Return the [X, Y] coordinate for the center point of the cell that contains the specified text.  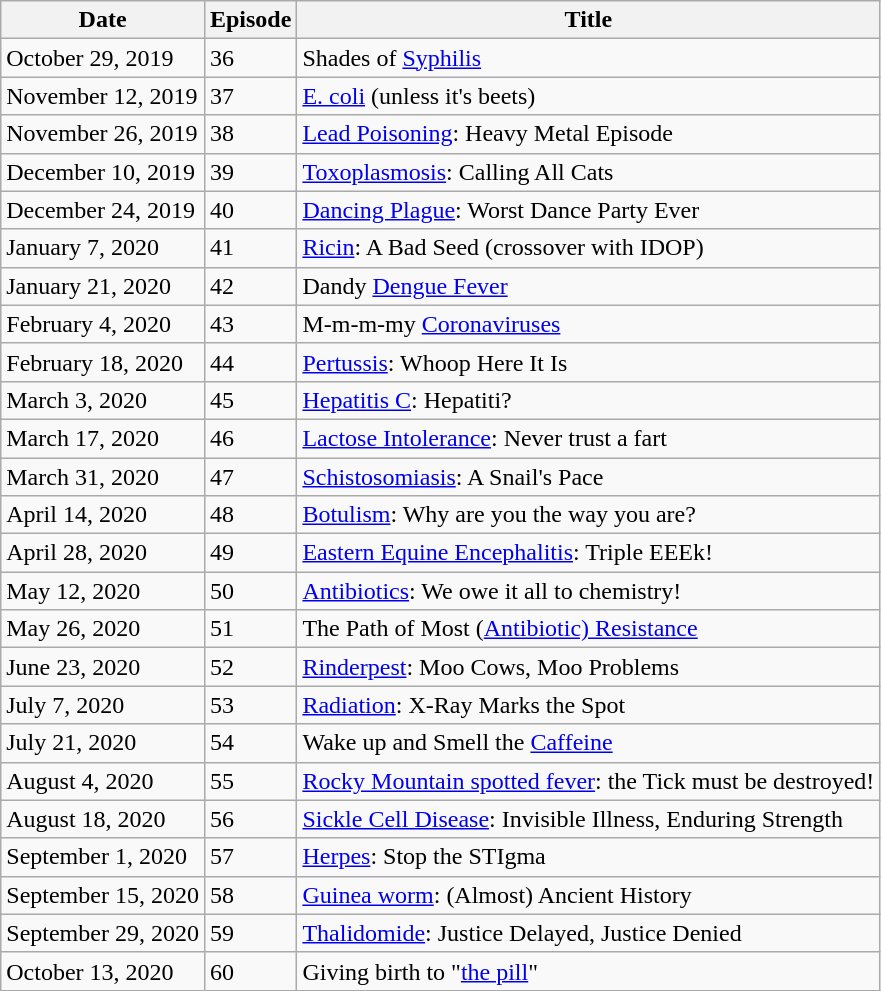
May 26, 2020 [103, 629]
Hepatitis C: Hepatiti? [588, 400]
38 [250, 134]
Herpes: Stop the STIgma [588, 857]
59 [250, 933]
August 18, 2020 [103, 819]
December 24, 2019 [103, 210]
Schistosomiasis: A Snail's Pace [588, 477]
Toxoplasmosis: Calling All Cats [588, 172]
Wake up and Smell the Caffeine [588, 743]
May 12, 2020 [103, 591]
Antibiotics: We owe it all to chemistry! [588, 591]
June 23, 2020 [103, 667]
48 [250, 515]
54 [250, 743]
E. coli (unless it's beets) [588, 96]
July 21, 2020 [103, 743]
March 31, 2020 [103, 477]
49 [250, 553]
Rocky Mountain spotted fever: the Tick must be destroyed! [588, 781]
Sickle Cell Disease: Invisible Illness, Enduring Strength [588, 819]
Ricin: A Bad Seed (crossover with IDOP) [588, 248]
Dancing Plague: Worst Dance Party Ever [588, 210]
Rinderpest: Moo Cows, Moo Problems [588, 667]
50 [250, 591]
October 29, 2019 [103, 58]
M-m-m-my Coronaviruses [588, 324]
March 17, 2020 [103, 438]
September 15, 2020 [103, 895]
44 [250, 362]
39 [250, 172]
September 1, 2020 [103, 857]
February 18, 2020 [103, 362]
October 13, 2020 [103, 971]
Giving birth to "the pill" [588, 971]
55 [250, 781]
Thalidomide: Justice Delayed, Justice Denied [588, 933]
Title [588, 20]
Lactose Intolerance: Never trust a fart [588, 438]
Eastern Equine Encephalitis: Triple EEEk! [588, 553]
Dandy Dengue Fever [588, 286]
November 26, 2019 [103, 134]
37 [250, 96]
36 [250, 58]
April 14, 2020 [103, 515]
47 [250, 477]
42 [250, 286]
52 [250, 667]
53 [250, 705]
Radiation: X-Ray Marks the Spot [588, 705]
April 28, 2020 [103, 553]
Shades of Syphilis [588, 58]
46 [250, 438]
40 [250, 210]
September 29, 2020 [103, 933]
58 [250, 895]
February 4, 2020 [103, 324]
March 3, 2020 [103, 400]
Pertussis: Whoop Here It Is [588, 362]
Guinea worm: (Almost) Ancient History [588, 895]
51 [250, 629]
57 [250, 857]
56 [250, 819]
45 [250, 400]
Botulism: Why are you the way you are? [588, 515]
41 [250, 248]
August 4, 2020 [103, 781]
July 7, 2020 [103, 705]
January 21, 2020 [103, 286]
60 [250, 971]
November 12, 2019 [103, 96]
Episode [250, 20]
January 7, 2020 [103, 248]
The Path of Most (Antibiotic) Resistance [588, 629]
Date [103, 20]
December 10, 2019 [103, 172]
43 [250, 324]
Lead Poisoning: Heavy Metal Episode [588, 134]
